Extract the [x, y] coordinate from the center of the cell holding the provided text.  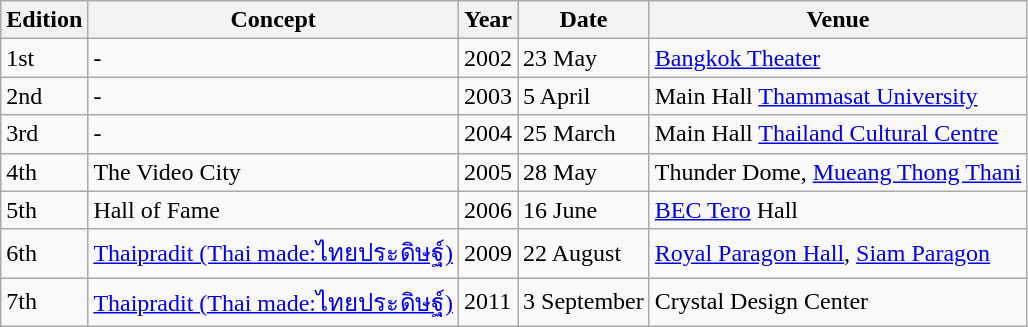
28 May [584, 172]
25 March [584, 134]
Hall of Fame [274, 210]
2002 [488, 58]
Main Hall Thailand Cultural Centre [838, 134]
2011 [488, 302]
22 August [584, 254]
1st [44, 58]
Edition [44, 20]
3 September [584, 302]
23 May [584, 58]
2003 [488, 96]
Bangkok Theater [838, 58]
6th [44, 254]
Main Hall Thammasat University [838, 96]
7th [44, 302]
Crystal Design Center [838, 302]
Concept [274, 20]
Thunder Dome, Mueang Thong Thani [838, 172]
Year [488, 20]
2004 [488, 134]
Venue [838, 20]
2006 [488, 210]
2009 [488, 254]
The Video City [274, 172]
Date [584, 20]
2005 [488, 172]
5th [44, 210]
5 April [584, 96]
2nd [44, 96]
4th [44, 172]
3rd [44, 134]
Royal Paragon Hall, Siam Paragon [838, 254]
16 June [584, 210]
BEC Tero Hall [838, 210]
